Detect which cell encompasses the target text, then output its [X, Y] center coordinate. 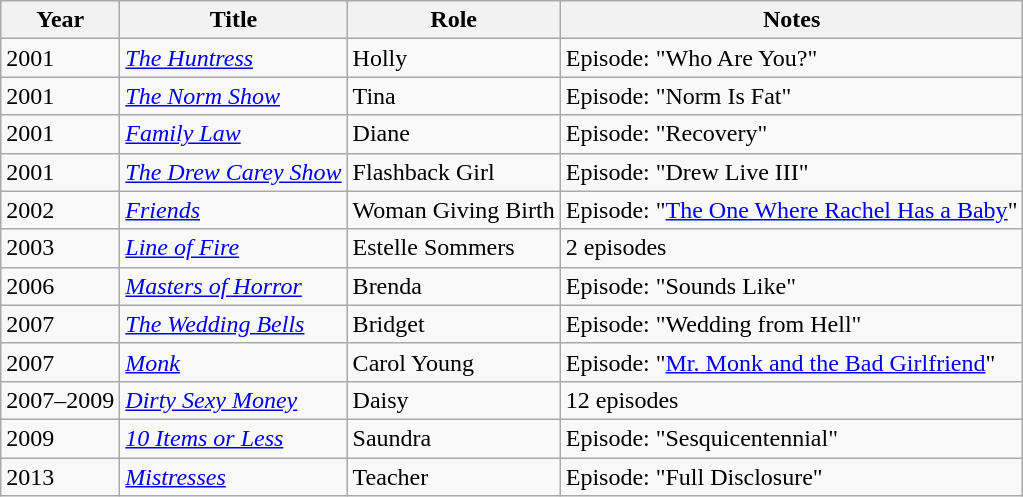
Woman Giving Birth [454, 210]
2003 [60, 248]
The Huntress [234, 58]
Bridget [454, 324]
Episode: "Wedding from Hell" [792, 324]
Holly [454, 58]
Episode: "Mr. Monk and the Bad Girlfriend" [792, 362]
Title [234, 20]
Year [60, 20]
2002 [60, 210]
Flashback Girl [454, 172]
Saundra [454, 438]
Episode: "Recovery" [792, 134]
The Wedding Bells [234, 324]
Episode: "Who Are You?" [792, 58]
Episode: "Norm Is Fat" [792, 96]
2009 [60, 438]
Monk [234, 362]
Role [454, 20]
Mistresses [234, 477]
2006 [60, 286]
Episode: "Full Disclosure" [792, 477]
Dirty Sexy Money [234, 400]
2013 [60, 477]
Estelle Sommers [454, 248]
Episode: "Sounds Like" [792, 286]
Teacher [454, 477]
Masters of Horror [234, 286]
10 Items or Less [234, 438]
2007–2009 [60, 400]
Friends [234, 210]
12 episodes [792, 400]
Daisy [454, 400]
Family Law [234, 134]
Episode: "Drew Live III" [792, 172]
Episode: "Sesquicentennial" [792, 438]
Notes [792, 20]
2 episodes [792, 248]
Brenda [454, 286]
Carol Young [454, 362]
Tina [454, 96]
The Norm Show [234, 96]
Line of Fire [234, 248]
The Drew Carey Show [234, 172]
Diane [454, 134]
Episode: "The One Where Rachel Has a Baby" [792, 210]
